Detect which cell encompasses the target text, then output its [X, Y] center coordinate. 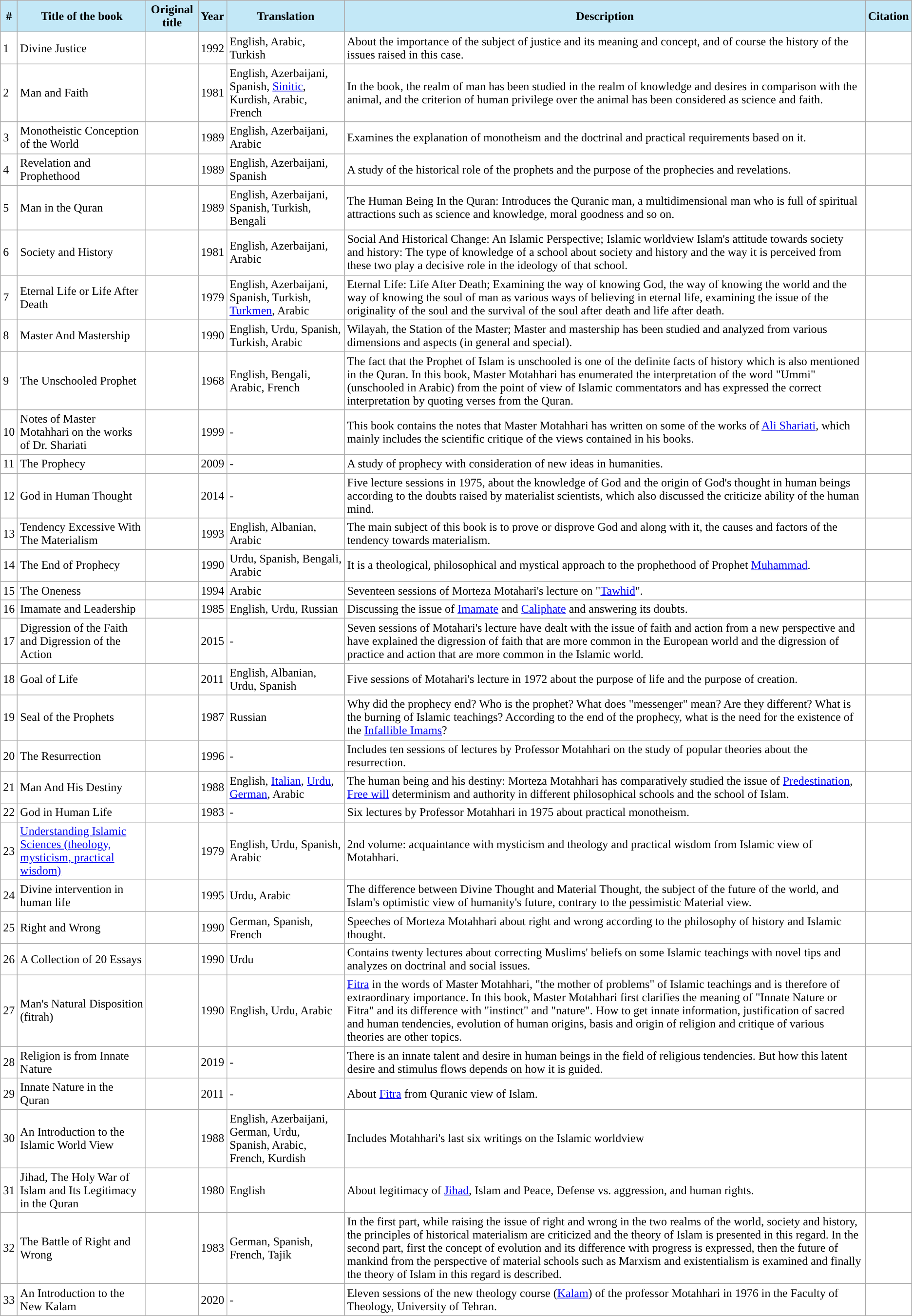
A Collection of 20 Essays [82, 959]
2 [9, 93]
God in Human Thought [82, 495]
Urdu, Arabic [285, 896]
Digression of the Faith and Digression of the Action [82, 641]
The Prophecy [82, 464]
18 [9, 679]
Contains twenty lectures about correcting Muslims' beliefs on some Islamic teachings with novel tips and analyzes on doctrinal and social issues. [605, 959]
God in Human Life [82, 813]
Divine intervention in human life [82, 896]
English, Urdu, Russian [285, 609]
21 [9, 788]
The Unschooled Prophet [82, 380]
1992 [212, 48]
14 [9, 565]
Man and Faith [82, 93]
The Battle of Right and Wrong [82, 1248]
Goal of Life [82, 679]
The main subject of this book is to prove or disprove God and along with it, the causes and factors of the tendency towards materialism. [605, 534]
11 [9, 464]
2019 [212, 1062]
1995 [212, 896]
English, Urdu, Spanish, Arabic [285, 851]
English, Arabic, Turkish [285, 48]
1 [9, 48]
About the importance of the subject of justice and its meaning and concept, and of course the history of the issues raised in this case. [605, 48]
17 [9, 641]
Revelation and Prophethood [82, 170]
English, Azerbaijani, Spanish, Sinitic, Kurdish, Arabic, French [285, 93]
English, Urdu, Arabic [285, 1010]
20 [9, 755]
Urdu [285, 959]
28 [9, 1062]
Innate Nature in the Quran [82, 1094]
2014 [212, 495]
Speeches of Morteza Motahhari about right and wrong according to the philosophy of history and Islamic thought. [605, 927]
9 [9, 380]
Seventeen sessions of Morteza Motahari's lecture on "Tawhid". [605, 591]
Wilayah, the Station of the Master; Master and mastership has been studied and analyzed from various dimensions and aspects (in general and special). [605, 335]
Religion is from Innate Nature [82, 1062]
English, Azerbaijani, Spanish, Turkish, Bengali [285, 208]
15 [9, 591]
English, Albanian, Arabic [285, 534]
7 [9, 297]
Divine Justice [82, 48]
Eleven sessions of the new theology course (Kalam) of the professor Motahhari in 1976 in the Faculty of Theology, University of Tehran. [605, 1299]
Description [605, 17]
Monotheistic Conception of the World [82, 137]
1987 [212, 717]
23 [9, 851]
Arabic [285, 591]
English, Azerbaijani, Spanish [285, 170]
Understanding Islamic Sciences (theology, mysticism, practical wisdom) [82, 851]
Examines the explanation of monotheism and the doctrinal and practical requirements based on it. [605, 137]
An Introduction to the Islamic World View [82, 1139]
16 [9, 609]
Master And Mastership [82, 335]
1985 [212, 609]
Original title [172, 17]
22 [9, 813]
Imamate and Leadership [82, 609]
About Fitra from Quranic view of Islam. [605, 1094]
Six lectures by Professor Motahhari in 1975 about practical monotheism. [605, 813]
1994 [212, 591]
# [9, 17]
2009 [212, 464]
Man And His Destiny [82, 788]
The Oneness [82, 591]
Includes ten sessions of lectures by Professor Motahhari on the study of popular theories about the resurrection. [605, 755]
Tendency Excessive With The Materialism [82, 534]
5 [9, 208]
6 [9, 252]
A study of the historical role of the prophets and the purpose of the prophecies and revelations. [605, 170]
Translation [285, 17]
Society and History [82, 252]
Year [212, 17]
10 [9, 432]
Urdu, Spanish, Bengali, Arabic [285, 565]
Title of the book [82, 17]
English, Bengali, Arabic, French [285, 380]
2015 [212, 641]
About legitimacy of Jihad, Islam and Peace, Defense vs. aggression, and human rights. [605, 1190]
It is a theological, philosophical and mystical approach to the prophethood of Prophet Muhammad. [605, 565]
English, Italian, Urdu, German, Arabic [285, 788]
30 [9, 1139]
24 [9, 896]
2nd volume: acquaintance with mysticism and theology and practical wisdom from Islamic view of Motahhari. [605, 851]
Five sessions of Motahari's lecture in 1972 about the purpose of life and the purpose of creation. [605, 679]
Right and Wrong [82, 927]
English [285, 1190]
The Resurrection [82, 755]
1993 [212, 534]
1968 [212, 380]
33 [9, 1299]
Seal of the Prophets [82, 717]
8 [9, 335]
Includes Motahhari's last six writings on the Islamic worldview [605, 1139]
Jihad, The Holy War of Islam and Its Legitimacy in the Quran [82, 1190]
Citation [889, 17]
3 [9, 137]
English, Azerbaijani, German, Urdu, Spanish, Arabic, French, Kurdish [285, 1139]
English, Albanian, Urdu, Spanish [285, 679]
1996 [212, 755]
Eternal Life or Life After Death [82, 297]
29 [9, 1094]
Discussing the issue of Imamate and Caliphate and answering its doubts. [605, 609]
Notes of Master Motahhari on the works of Dr. Shariati [82, 432]
12 [9, 495]
25 [9, 927]
German, Spanish, French [285, 927]
32 [9, 1248]
German, Spanish, French, Tajik [285, 1248]
An Introduction to the New Kalam [82, 1299]
The End of Prophecy [82, 565]
1980 [212, 1190]
4 [9, 170]
2020 [212, 1299]
Man in the Quran [82, 208]
A study of prophecy with consideration of new ideas in humanities. [605, 464]
31 [9, 1190]
Russian [285, 717]
26 [9, 959]
English, Azerbaijani, Spanish, Turkish, Turkmen, Arabic [285, 297]
19 [9, 717]
Man's Natural Disposition (fitrah) [82, 1010]
13 [9, 534]
27 [9, 1010]
English, Urdu, Spanish, Turkish, Arabic [285, 335]
1999 [212, 432]
